Provide the (x, y) coordinate of the cell's center where the given text is located.  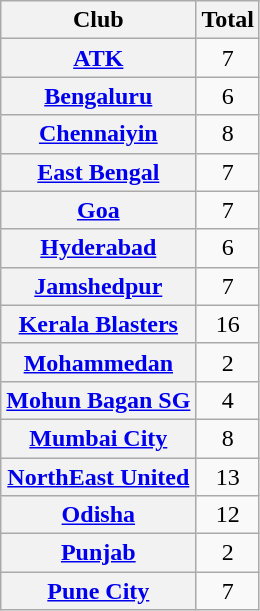
Mohammedan (98, 362)
Chennaiyin (98, 134)
16 (228, 324)
Jamshedpur (98, 286)
Mumbai City (98, 438)
Goa (98, 210)
Punjab (98, 553)
Hyderabad (98, 248)
Total (228, 20)
ATK (98, 58)
Club (98, 20)
Pune City (98, 591)
12 (228, 515)
Bengaluru (98, 96)
Kerala Blasters (98, 324)
4 (228, 400)
Odisha (98, 515)
Mohun Bagan SG (98, 400)
NorthEast United (98, 477)
East Bengal (98, 172)
13 (228, 477)
